Capture the cell that displays the provided text and extract its [x, y] central coordinate. 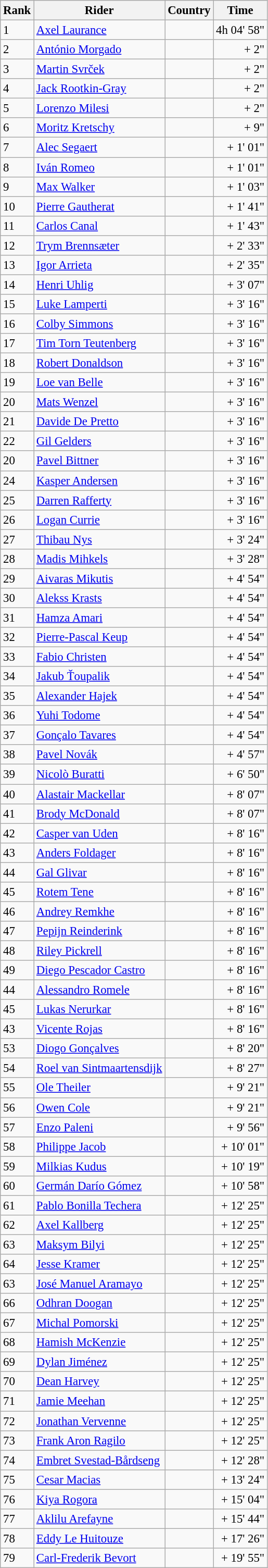
+ 9" [240, 128]
19 [17, 382]
58 [17, 1146]
Hamish McKenzie [99, 1342]
Kiya Rogora [99, 1499]
77 [17, 1519]
Lorenzo Milesi [99, 108]
Country [189, 10]
62 [17, 1225]
15 [17, 304]
Diogo Gonçalves [99, 1048]
Enzo Paleni [99, 1127]
Germán Darío Gómez [99, 1186]
16 [17, 324]
35 [17, 696]
Gal Glivar [99, 872]
Gil Gelders [99, 441]
Alexander Hajek [99, 696]
Diego Pescador Castro [99, 970]
1 [17, 30]
38 [17, 755]
Pepijn Reinderink [99, 931]
75 [17, 1479]
Rider [99, 10]
Mats Wenzel [99, 402]
Anders Foldager [99, 853]
76 [17, 1499]
13 [17, 265]
Davide De Pretto [99, 422]
Hamza Amari [99, 618]
33 [17, 657]
Moritz Kretschy [99, 128]
68 [17, 1342]
Alec Segaert [99, 147]
Martin Svrček [99, 69]
Carl-Frederik Bevort [99, 1558]
14 [17, 285]
30 [17, 598]
26 [17, 520]
28 [17, 559]
+ 15' 44" [240, 1519]
12 [17, 245]
Lukas Nerurkar [99, 1009]
Time [240, 10]
Logan Currie [99, 520]
49 [17, 970]
Carlos Canal [99, 226]
67 [17, 1323]
Frank Aron Ragilo [99, 1440]
Henri Uhlig [99, 285]
Jakub Ťoupalik [99, 676]
25 [17, 500]
Rotem Tene [99, 892]
66 [17, 1303]
71 [17, 1401]
+ 2' 33" [240, 245]
+ 17' 26" [240, 1538]
Cesar Macias [99, 1479]
3 [17, 69]
+ 1' 43" [240, 226]
5 [17, 108]
34 [17, 676]
António Morgado [99, 50]
57 [17, 1127]
42 [17, 833]
Alessandro Romele [99, 990]
Ole Theiler [99, 1088]
72 [17, 1421]
Owen Cole [99, 1107]
Alekss Krasts [99, 598]
Yuhi Todome [99, 715]
79 [17, 1558]
53 [17, 1048]
69 [17, 1362]
37 [17, 735]
47 [17, 931]
74 [17, 1460]
4 [17, 89]
Nicolò Buratti [99, 774]
Dean Harvey [99, 1381]
60 [17, 1186]
Maksym Bilyi [99, 1244]
18 [17, 363]
Riley Pickrell [99, 950]
32 [17, 637]
Andrey Remkhe [99, 911]
7 [17, 147]
22 [17, 441]
+ 4' 57" [240, 755]
Axel Kallberg [99, 1225]
Thibau Nys [99, 539]
55 [17, 1088]
Pierre Gautherat [99, 206]
Roel van Sintmaartensdijk [99, 1068]
Casper van Uden [99, 833]
Aivaras Mikutis [99, 578]
+ 19' 55" [240, 1558]
Iván Romeo [99, 167]
Eddy Le Huitouze [99, 1538]
Fabio Christen [99, 657]
17 [17, 343]
Alastair Mackellar [99, 794]
+ 10' 19" [240, 1166]
Colby Simmons [99, 324]
Gonçalo Tavares [99, 735]
+ 8' 20" [240, 1048]
+ 10' 58" [240, 1186]
8 [17, 167]
+ 1' 03" [240, 187]
Jesse Kramer [99, 1264]
+ 3' 07" [240, 285]
31 [17, 618]
59 [17, 1166]
Tim Torn Teutenberg [99, 343]
21 [17, 422]
Loe van Belle [99, 382]
Axel Laurance [99, 30]
Robert Donaldson [99, 363]
Pablo Bonilla Techera [99, 1205]
Madis Mihkels [99, 559]
+ 10' 01" [240, 1146]
24 [17, 480]
9 [17, 187]
+ 15' 04" [240, 1499]
Pavel Novák [99, 755]
Milkias Kudus [99, 1166]
+ 2' 35" [240, 265]
11 [17, 226]
64 [17, 1264]
56 [17, 1107]
Brody McDonald [99, 813]
2 [17, 50]
Trym Brennsæter [99, 245]
Odhran Doogan [99, 1303]
Jonathan Vervenne [99, 1421]
Jamie Meehan [99, 1401]
29 [17, 578]
78 [17, 1538]
Luke Lamperti [99, 304]
+ 1' 41" [240, 206]
Aklilu Arefayne [99, 1519]
+ 8' 27" [240, 1068]
36 [17, 715]
Darren Rafferty [99, 500]
73 [17, 1440]
Dylan Jiménez [99, 1362]
41 [17, 813]
Vicente Rojas [99, 1029]
61 [17, 1205]
10 [17, 206]
Max Walker [99, 187]
Igor Arrieta [99, 265]
Rank [17, 10]
Pierre-Pascal Keup [99, 637]
+ 9' 56" [240, 1127]
6 [17, 128]
+ 12' 28" [240, 1460]
40 [17, 794]
Philippe Jacob [99, 1146]
4h 04' 58" [240, 30]
39 [17, 774]
27 [17, 539]
48 [17, 950]
+ 3' 24" [240, 539]
54 [17, 1068]
+ 13' 24" [240, 1479]
46 [17, 911]
Michal Pomorski [99, 1323]
Jack Rootkin-Gray [99, 89]
Pavel Bittner [99, 461]
70 [17, 1381]
+ 3' 28" [240, 559]
+ 6' 50" [240, 774]
Kasper Andersen [99, 480]
Embret Svestad-Bårdseng [99, 1460]
José Manuel Aramayo [99, 1284]
